Output the (X, Y) coordinate of the center of the cell containing the given text.  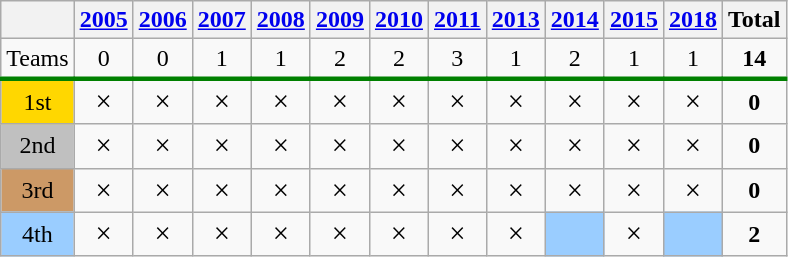
2005 (104, 20)
2010 (398, 20)
2015 (634, 20)
2014 (574, 20)
14 (754, 59)
4th (38, 234)
2nd (38, 146)
1st (38, 101)
2006 (162, 20)
2009 (340, 20)
2007 (222, 20)
3 (457, 59)
Total (754, 20)
2018 (692, 20)
2013 (516, 20)
3rd (38, 190)
2011 (457, 20)
2008 (280, 20)
Teams (38, 59)
